Pinpoint the cell where the given text exists, returning its (x, y) midpoint coordinate. 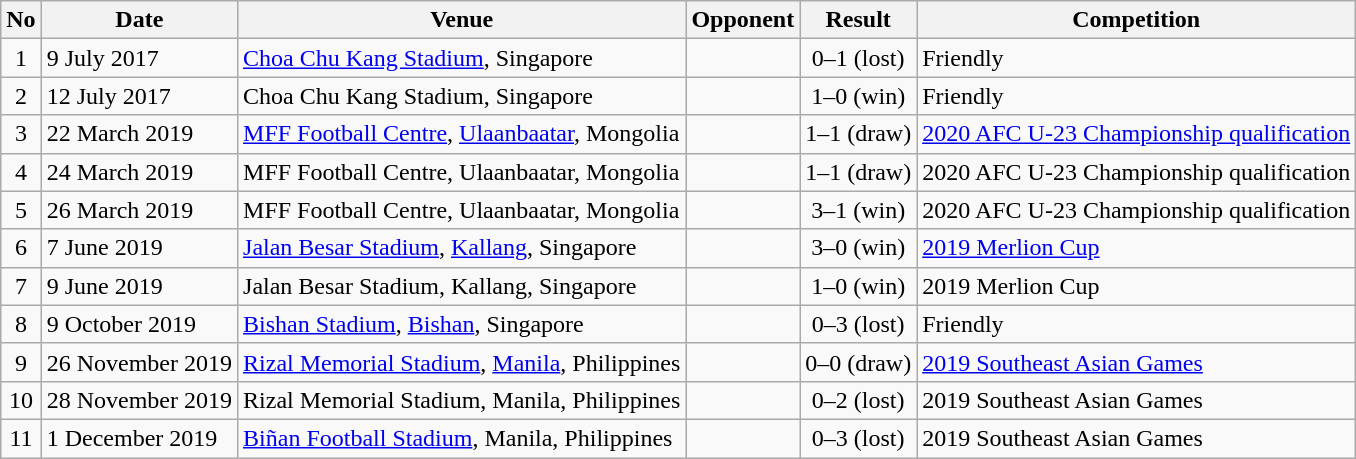
Venue (462, 20)
1 December 2019 (139, 438)
Date (139, 20)
5 (21, 210)
6 (21, 248)
9 (21, 362)
No (21, 20)
9 June 2019 (139, 286)
26 November 2019 (139, 362)
7 June 2019 (139, 248)
Result (858, 20)
3–0 (win) (858, 248)
3–1 (win) (858, 210)
10 (21, 400)
Biñan Football Stadium, Manila, Philippines (462, 438)
2 (21, 96)
24 March 2019 (139, 172)
8 (21, 324)
Competition (1136, 20)
11 (21, 438)
28 November 2019 (139, 400)
0–2 (lost) (858, 400)
1 (21, 58)
22 March 2019 (139, 134)
12 July 2017 (139, 96)
9 October 2019 (139, 324)
Opponent (743, 20)
9 July 2017 (139, 58)
26 March 2019 (139, 210)
7 (21, 286)
0–1 (lost) (858, 58)
3 (21, 134)
0–0 (draw) (858, 362)
4 (21, 172)
Bishan Stadium, Bishan, Singapore (462, 324)
